Return (X, Y) of the center of cell containing provided text 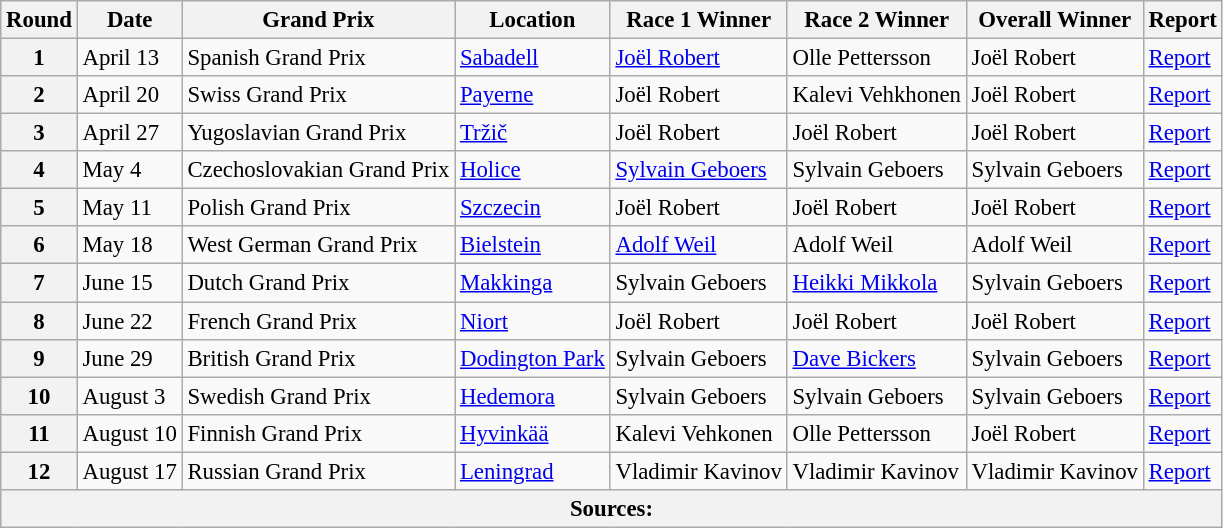
Tržič (533, 133)
Sabadell (533, 58)
Date (130, 20)
Grand Prix (318, 20)
6 (39, 245)
Russian Grand Prix (318, 471)
Location (533, 20)
Hedemora (533, 396)
10 (39, 396)
Dutch Grand Prix (318, 283)
August 17 (130, 471)
Swedish Grand Prix (318, 396)
West German Grand Prix (318, 245)
Spanish Grand Prix (318, 58)
8 (39, 321)
August 10 (130, 433)
August 3 (130, 396)
May 18 (130, 245)
Race 2 Winner (876, 20)
British Grand Prix (318, 358)
9 (39, 358)
3 (39, 133)
French Grand Prix (318, 321)
Payerne (533, 95)
2 (39, 95)
Leningrad (533, 471)
11 (39, 433)
June 29 (130, 358)
June 15 (130, 283)
Kalevi Vehkhonen (876, 95)
Swiss Grand Prix (318, 95)
Finnish Grand Prix (318, 433)
May 4 (130, 170)
5 (39, 208)
Niort (533, 321)
June 22 (130, 321)
Race 1 Winner (698, 20)
Yugoslavian Grand Prix (318, 133)
Round (39, 20)
Bielstein (533, 245)
Dave Bickers (876, 358)
Kalevi Vehkonen (698, 433)
April 27 (130, 133)
1 (39, 58)
12 (39, 471)
Dodington Park (533, 358)
April 20 (130, 95)
Hyvinkää (533, 433)
Szczecin (533, 208)
Makkinga (533, 283)
May 11 (130, 208)
4 (39, 170)
Czechoslovakian Grand Prix (318, 170)
Overall Winner (1054, 20)
Sources: (612, 509)
Holice (533, 170)
7 (39, 283)
April 13 (130, 58)
Polish Grand Prix (318, 208)
Heikki Mikkola (876, 283)
